Locate the cell with the specified text and output its (x, y) center coordinate. 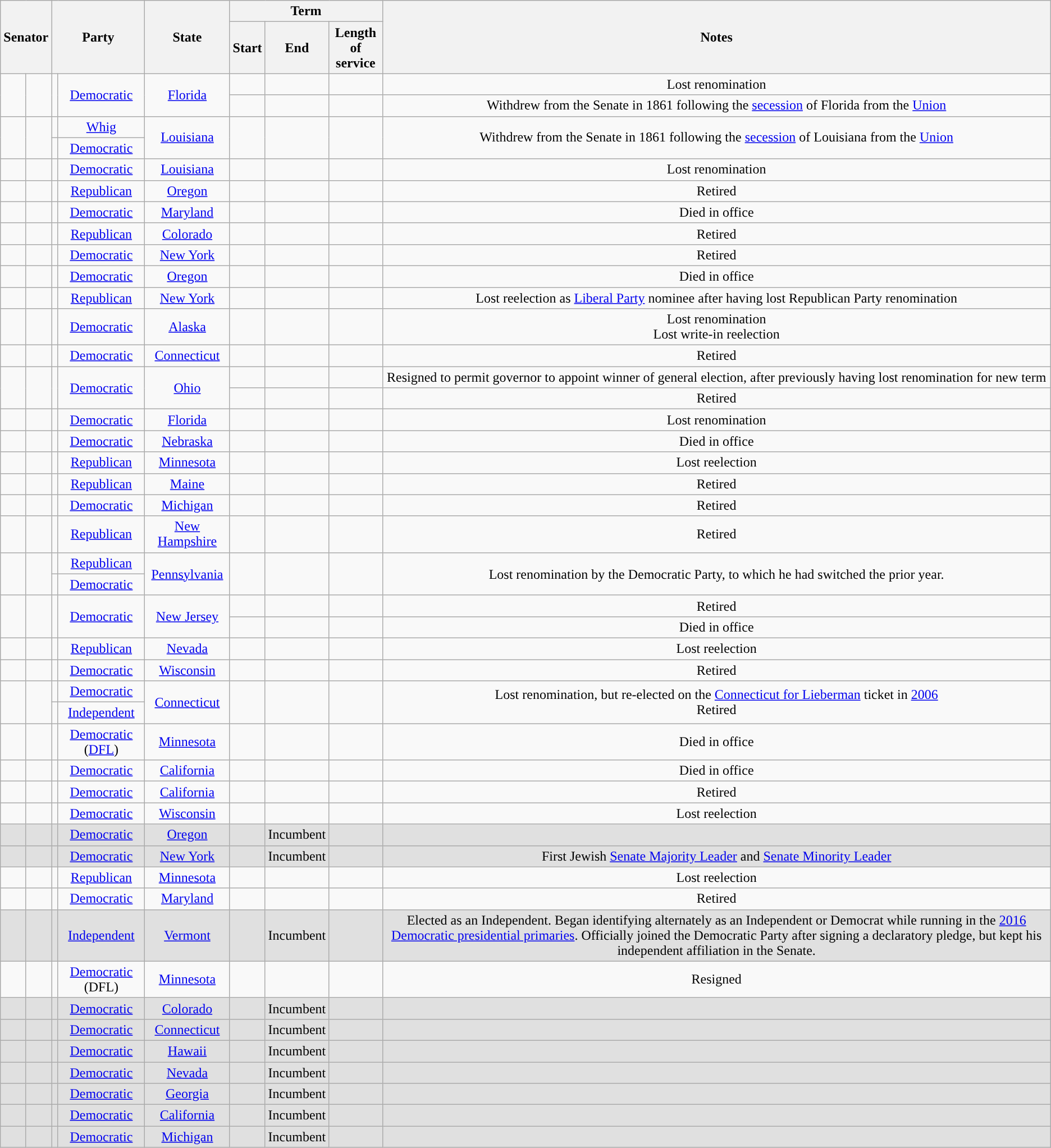
Start (247, 48)
Party (98, 37)
Resigned (716, 979)
Hawaii (188, 1051)
Lost renomination by the Democratic Party, to which he had switched the prior year. (716, 574)
New Jersey (188, 616)
Pennsylvania (188, 574)
Alaska (188, 327)
End (297, 48)
Whig (101, 127)
Georgia (188, 1094)
Resigned to permit governor to appoint winner of general election, after previously having lost renomination for new term (716, 377)
New Hampshire (188, 534)
Notes (716, 37)
Withdrew from the Senate in 1861 following the secession of Florida from the Union (716, 106)
Lost reelection as Liberal Party nominee after having lost Republican Party renomination (716, 298)
Length ofservice (356, 48)
Lost renominationLost write-in reelection (716, 327)
Nebraska (188, 441)
State (188, 37)
Maine (188, 484)
Withdrew from the Senate in 1861 following the secession of Louisiana from the Union (716, 138)
First Jewish Senate Majority Leader and Senate Minority Leader (716, 856)
Senator (26, 37)
Ohio (188, 388)
Term (306, 11)
Vermont (188, 935)
Lost renomination, but re-elected on the Connecticut for Lieberman ticket in 2006Retired (716, 702)
